Identify which cell holds the provided text, then report its (X, Y) central coordinate. 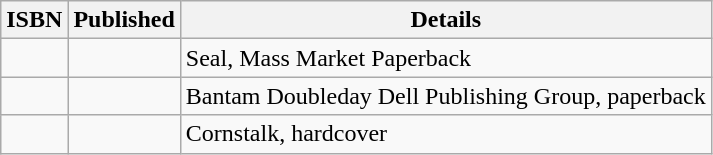
Seal, Mass Market Paperback (446, 58)
Published (124, 20)
Details (446, 20)
Bantam Doubleday Dell Publishing Group, paperback (446, 96)
Cornstalk, hardcover (446, 134)
ISBN (34, 20)
